Determine the [X, Y] coordinate at the center of the cell enclosing the given text.  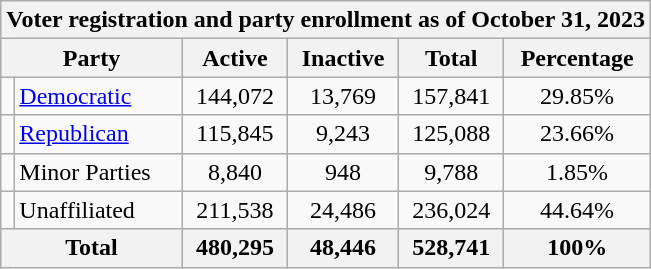
236,024 [450, 210]
48,446 [344, 248]
Minor Parties [98, 172]
Party [92, 58]
948 [344, 172]
157,841 [450, 96]
211,538 [234, 210]
23.66% [578, 134]
144,072 [234, 96]
9,788 [450, 172]
Active [234, 58]
Inactive [344, 58]
Percentage [578, 58]
29.85% [578, 96]
Republican [98, 134]
8,840 [234, 172]
115,845 [234, 134]
528,741 [450, 248]
1.85% [578, 172]
Democratic [98, 96]
24,486 [344, 210]
Voter registration and party enrollment as of October 31, 2023 [326, 20]
Unaffiliated [98, 210]
125,088 [450, 134]
480,295 [234, 248]
13,769 [344, 96]
44.64% [578, 210]
100% [578, 248]
9,243 [344, 134]
